Return [x, y] of the center of cell containing provided text 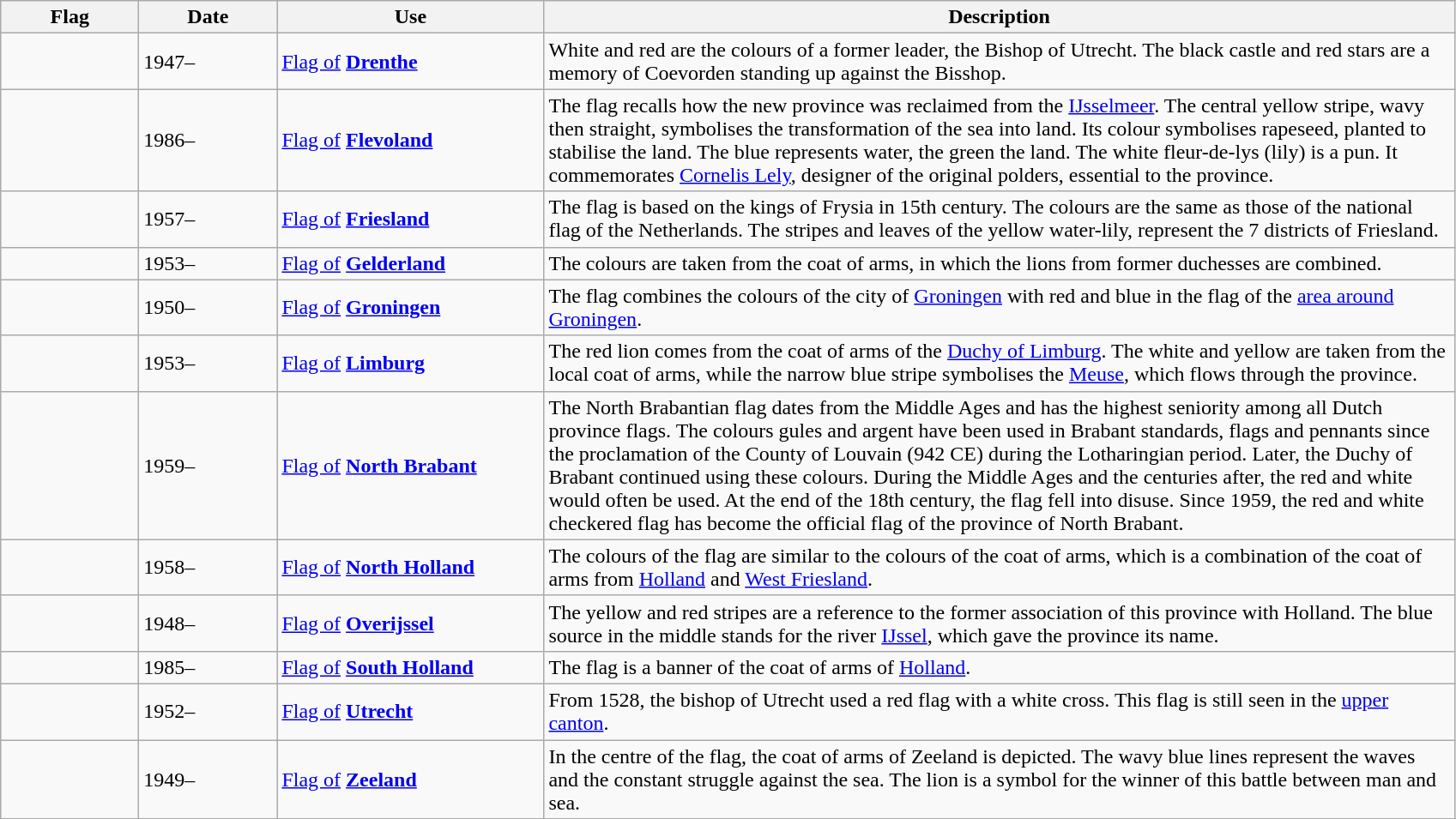
Flag of South Holland [410, 667]
Flag of Utrecht [410, 712]
The colours of the flag are similar to the colours of the coat of arms, which is a combination of the coat of arms from Holland and West Friesland. [999, 568]
1952– [208, 712]
Flag of Zeeland [410, 779]
Flag of Drenthe [410, 62]
1985– [208, 667]
Use [410, 17]
Flag of Limburg [410, 364]
1947– [208, 62]
Flag of Flevoland [410, 141]
1949– [208, 779]
Date [208, 17]
1986– [208, 141]
1958– [208, 568]
Flag of Groningen [410, 307]
1957– [208, 220]
The flag combines the colours of the city of Groningen with red and blue in the flag of the area around Groningen. [999, 307]
The flag is a banner of the coat of arms of Holland. [999, 667]
From 1528, the bishop of Utrecht used a red flag with a white cross. This flag is still seen in the upper canton. [999, 712]
Flag of North Holland [410, 568]
Description [999, 17]
Flag of North Brabant [410, 465]
Flag of Gelderland [410, 263]
1948– [208, 623]
Flag [70, 17]
Flag of Overijssel [410, 623]
Flag of Friesland [410, 220]
1959– [208, 465]
1950– [208, 307]
The colours are taken from the coat of arms, in which the lions from former duchesses are combined. [999, 263]
